From the cell containing the given text, extract its center point as (X, Y) coordinate. 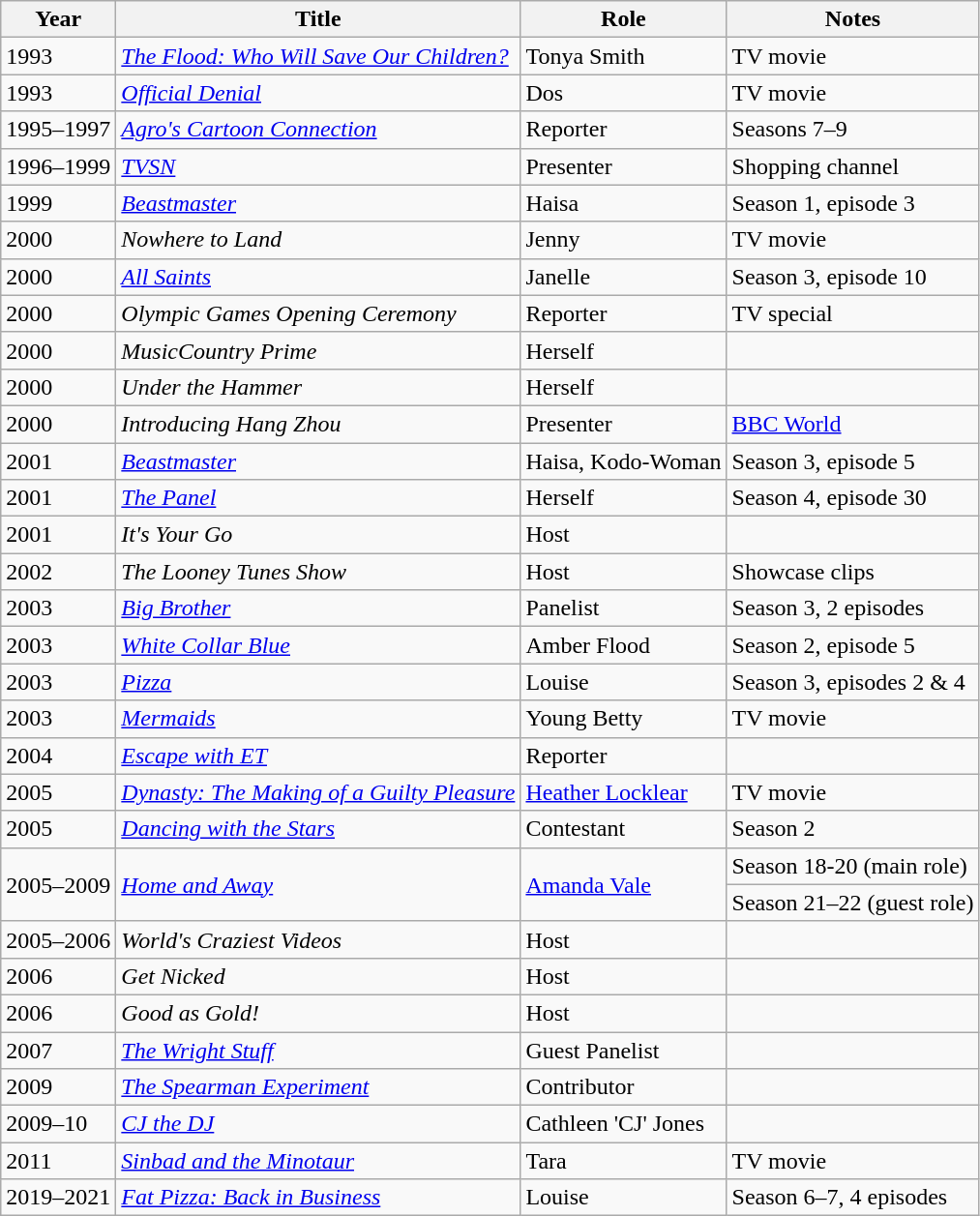
Season 3, episode 10 (853, 277)
Introducing Hang Zhou (318, 424)
1996–1999 (58, 166)
2019–2021 (58, 1198)
Under the Hammer (318, 387)
It's Your Go (318, 535)
2005–2006 (58, 939)
The Flood: Who Will Save Our Children? (318, 56)
The Looney Tunes Show (318, 572)
Haisa, Kodo-Woman (623, 461)
Agro's Cartoon Connection (318, 130)
Amanda Vale (623, 884)
Sinbad and the Minotaur (318, 1161)
Heather Locklear (623, 792)
Year (58, 19)
The Wright Stuff (318, 1050)
Guest Panelist (623, 1050)
Pizza (318, 682)
Cathleen 'CJ' Jones (623, 1124)
Big Brother (318, 608)
Olympic Games Opening Ceremony (318, 313)
White Collar Blue (318, 645)
Contributor (623, 1087)
World's Craziest Videos (318, 939)
2005–2009 (58, 884)
Amber Flood (623, 645)
Season 6–7, 4 episodes (853, 1198)
CJ the DJ (318, 1124)
Jenny (623, 240)
Role (623, 19)
Mermaids (318, 719)
Good as Gold! (318, 1013)
The Panel (318, 498)
Season 3, episode 5 (853, 461)
Haisa (623, 203)
Fat Pizza: Back in Business (318, 1198)
2009 (58, 1087)
Season 2, episode 5 (853, 645)
Janelle (623, 277)
All Saints (318, 277)
Panelist (623, 608)
2009–10 (58, 1124)
Season 3, 2 episodes (853, 608)
2004 (58, 756)
Official Denial (318, 93)
1995–1997 (58, 130)
Season 2 (853, 829)
BBC World (853, 424)
2011 (58, 1161)
Contestant (623, 829)
1999 (58, 203)
Shopping channel (853, 166)
Young Betty (623, 719)
Season 18-20 (main role) (853, 866)
Dynasty: The Making of a Guilty Pleasure (318, 792)
Home and Away (318, 884)
Nowhere to Land (318, 240)
Seasons 7–9 (853, 130)
Escape with ET (318, 756)
Dancing with the Stars (318, 829)
Dos (623, 93)
Season 3, episodes 2 & 4 (853, 682)
2002 (58, 572)
Tonya Smith (623, 56)
Showcase clips (853, 572)
The Spearman Experiment (318, 1087)
MusicCountry Prime (318, 350)
Title (318, 19)
Get Nicked (318, 976)
Season 21–22 (guest role) (853, 903)
TVSN (318, 166)
Tara (623, 1161)
Season 1, episode 3 (853, 203)
Season 4, episode 30 (853, 498)
2007 (58, 1050)
Notes (853, 19)
TV special (853, 313)
